Extract the (X, Y) coordinate from the center of the cell holding the provided text.  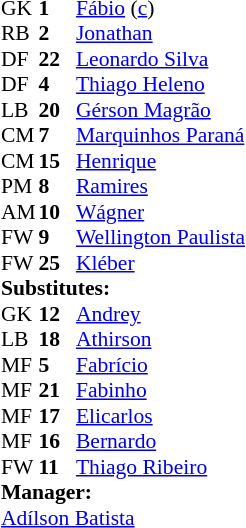
Elicarlos (160, 416)
Thiago Ribeiro (160, 467)
Andrey (160, 314)
7 (57, 135)
25 (57, 263)
Henrique (160, 161)
Marquinhos Paraná (160, 135)
Manager: (123, 493)
20 (57, 110)
12 (57, 314)
11 (57, 467)
10 (57, 212)
Kléber (160, 263)
Thiago Heleno (160, 85)
18 (57, 339)
Ramires (160, 187)
Bernardo (160, 441)
Leonardo Silva (160, 59)
22 (57, 59)
Fabinho (160, 391)
Fabrício (160, 365)
17 (57, 416)
4 (57, 85)
GK (20, 314)
RB (20, 33)
8 (57, 187)
Wágner (160, 212)
16 (57, 441)
Wellington Paulista (160, 237)
Substitutes: (123, 289)
15 (57, 161)
AM (20, 212)
Athirson (160, 339)
5 (57, 365)
Jonathan (160, 33)
2 (57, 33)
Gérson Magrão (160, 110)
PM (20, 187)
9 (57, 237)
21 (57, 391)
